Scan for the cell matching the given text and deliver its (x, y) coordinate at center. 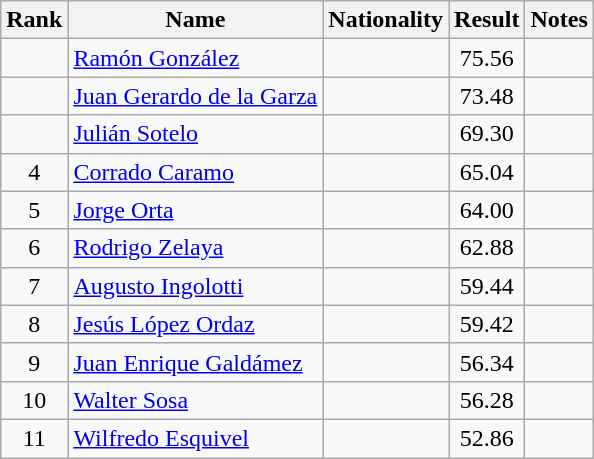
Juan Gerardo de la Garza (196, 96)
6 (34, 248)
Corrado Caramo (196, 172)
9 (34, 362)
Jorge Orta (196, 210)
75.56 (487, 58)
Notes (559, 20)
4 (34, 172)
Julián Sotelo (196, 134)
10 (34, 400)
Ramón González (196, 58)
69.30 (487, 134)
Rank (34, 20)
56.28 (487, 400)
Rodrigo Zelaya (196, 248)
62.88 (487, 248)
Augusto Ingolotti (196, 286)
Wilfredo Esquivel (196, 438)
64.00 (487, 210)
Name (196, 20)
5 (34, 210)
52.86 (487, 438)
59.42 (487, 324)
Walter Sosa (196, 400)
8 (34, 324)
Juan Enrique Galdámez (196, 362)
11 (34, 438)
56.34 (487, 362)
59.44 (487, 286)
65.04 (487, 172)
Result (487, 20)
Jesús López Ordaz (196, 324)
Nationality (386, 20)
7 (34, 286)
73.48 (487, 96)
